Determine the [X, Y] coordinate at the center of the cell enclosing the given text.  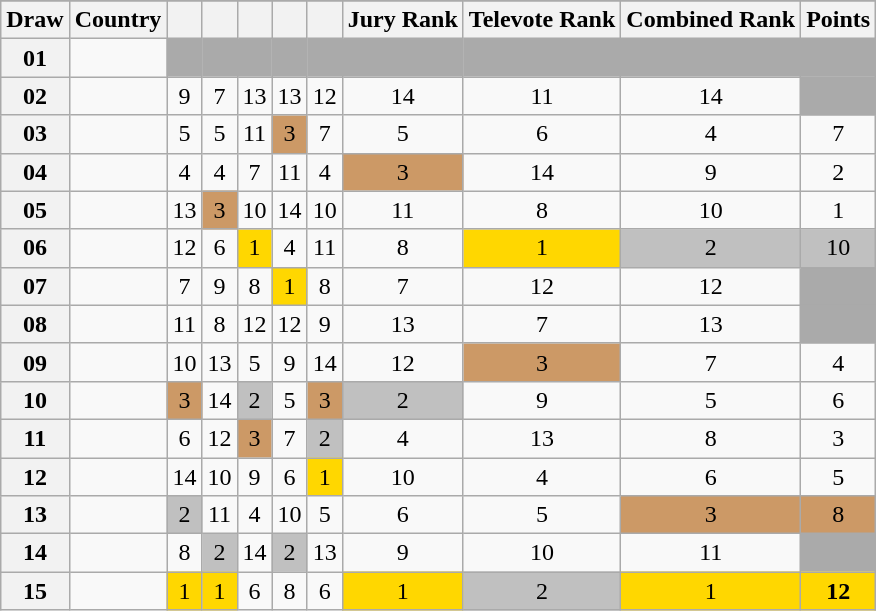
Draw [35, 20]
15 [35, 591]
Points [838, 20]
06 [35, 248]
Country [118, 20]
09 [35, 362]
Televote Rank [542, 20]
Combined Rank [711, 20]
07 [35, 286]
01 [35, 58]
08 [35, 324]
04 [35, 172]
03 [35, 134]
02 [35, 96]
Jury Rank [402, 20]
05 [35, 210]
